Search for the cell housing the specified text and yield its (x, y) center coordinate. 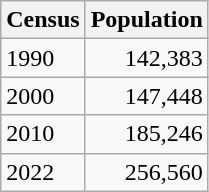
Population (146, 20)
142,383 (146, 58)
147,448 (146, 96)
185,246 (146, 134)
Census (43, 20)
2022 (43, 172)
1990 (43, 58)
2000 (43, 96)
2010 (43, 134)
256,560 (146, 172)
